Provide the (x, y) coordinate of the cell's center where the given text is located.  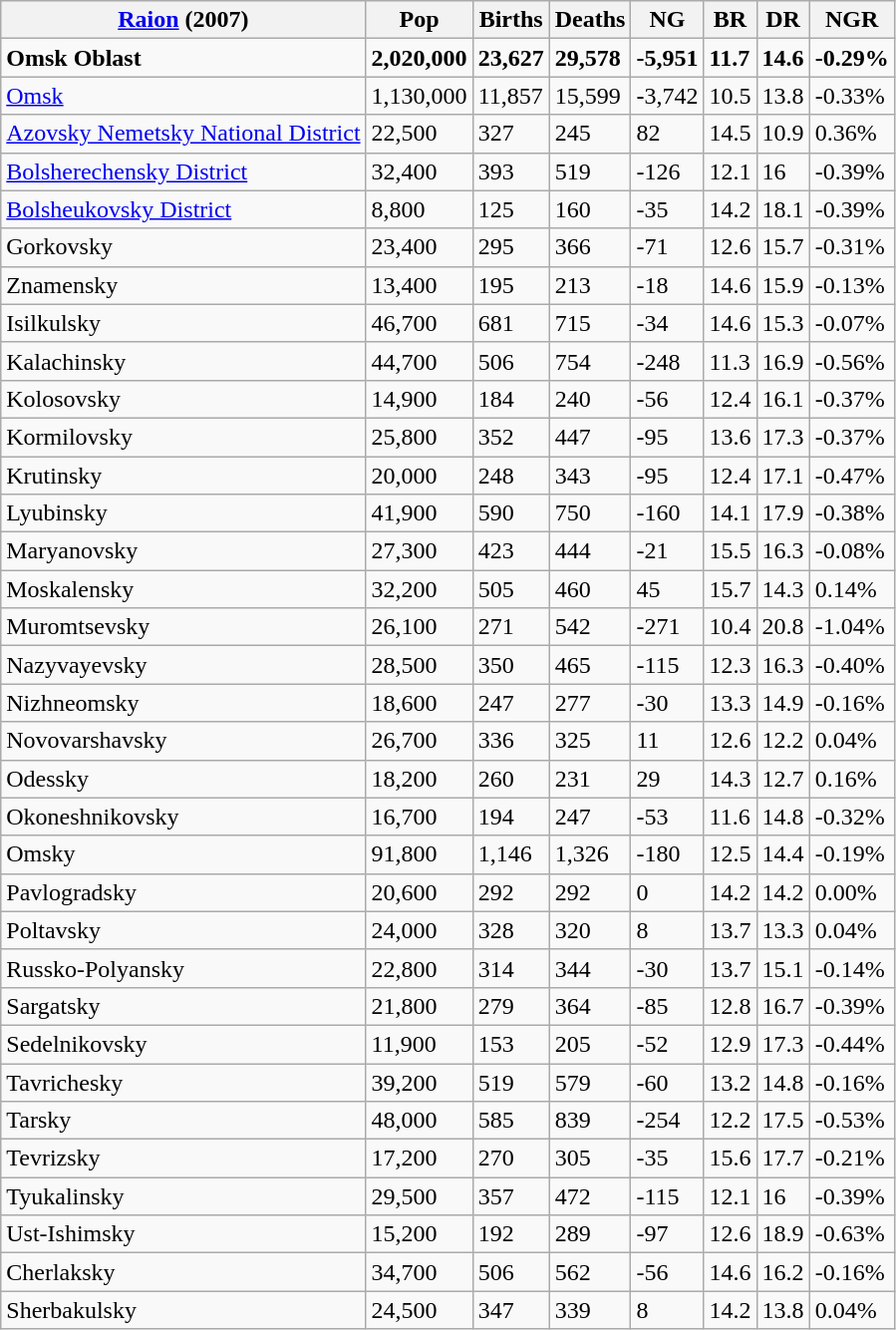
Isilkulsky (183, 323)
15,599 (590, 96)
13.6 (730, 437)
-0.63% (851, 1234)
24,000 (419, 930)
15.1 (783, 968)
Bolsherechensky District (183, 171)
585 (510, 1121)
12.5 (730, 854)
29 (668, 779)
328 (510, 930)
20.8 (783, 627)
Deaths (590, 20)
Nazyvayevsky (183, 665)
194 (510, 817)
Pop (419, 20)
8,800 (419, 209)
192 (510, 1234)
18.1 (783, 209)
542 (590, 627)
Odessky (183, 779)
Sargatsky (183, 1006)
-0.14% (851, 968)
15.6 (730, 1159)
18,600 (419, 703)
-5,951 (668, 58)
-71 (668, 247)
-97 (668, 1234)
279 (510, 1006)
447 (590, 437)
Novovarshavsky (183, 741)
231 (590, 779)
240 (590, 399)
11.3 (730, 361)
325 (590, 741)
10.4 (730, 627)
12.7 (783, 779)
472 (590, 1196)
Kormilovsky (183, 437)
153 (510, 1044)
213 (590, 285)
0.00% (851, 892)
13.2 (730, 1082)
Russko-Polyansky (183, 968)
39,200 (419, 1082)
750 (590, 513)
Nizhneomsky (183, 703)
Raion (2007) (183, 20)
26,100 (419, 627)
11 (668, 741)
-0.38% (851, 513)
11,857 (510, 96)
Maryanovsky (183, 551)
22,800 (419, 968)
350 (510, 665)
BR (730, 20)
15.9 (783, 285)
-180 (668, 854)
Moskalensky (183, 589)
Poltavsky (183, 930)
-52 (668, 1044)
12.9 (730, 1044)
-0.29% (851, 58)
82 (668, 134)
423 (510, 551)
34,700 (419, 1272)
357 (510, 1196)
-0.33% (851, 96)
-0.08% (851, 551)
579 (590, 1082)
32,400 (419, 171)
-0.44% (851, 1044)
14.4 (783, 854)
41,900 (419, 513)
1,146 (510, 854)
22,500 (419, 134)
-3,742 (668, 96)
-34 (668, 323)
-60 (668, 1082)
17.5 (783, 1121)
754 (590, 361)
-0.47% (851, 476)
320 (590, 930)
195 (510, 285)
Okoneshnikovsky (183, 817)
-160 (668, 513)
-0.40% (851, 665)
295 (510, 247)
-0.31% (851, 247)
-271 (668, 627)
Ust-Ishimsky (183, 1234)
27,300 (419, 551)
-0.53% (851, 1121)
Pavlogradsky (183, 892)
-254 (668, 1121)
17,200 (419, 1159)
-248 (668, 361)
Births (510, 20)
Azovsky Nemetsky National District (183, 134)
160 (590, 209)
839 (590, 1121)
562 (590, 1272)
343 (590, 476)
205 (590, 1044)
314 (510, 968)
14,900 (419, 399)
1,130,000 (419, 96)
45 (668, 589)
16,700 (419, 817)
505 (510, 589)
-126 (668, 171)
352 (510, 437)
Cherlaksky (183, 1272)
-21 (668, 551)
0 (668, 892)
460 (590, 589)
Omsk (183, 96)
289 (590, 1234)
245 (590, 134)
590 (510, 513)
32,200 (419, 589)
347 (510, 1310)
26,700 (419, 741)
260 (510, 779)
20,600 (419, 892)
Tavrichesky (183, 1082)
Omsky (183, 854)
23,627 (510, 58)
-0.13% (851, 285)
366 (590, 247)
23,400 (419, 247)
305 (590, 1159)
715 (590, 323)
Bolsheukovsky District (183, 209)
271 (510, 627)
12.3 (730, 665)
Tyukalinsky (183, 1196)
364 (590, 1006)
-1.04% (851, 627)
48,000 (419, 1121)
-53 (668, 817)
NGR (851, 20)
10.5 (730, 96)
16.7 (783, 1006)
-0.32% (851, 817)
444 (590, 551)
15,200 (419, 1234)
270 (510, 1159)
-18 (668, 285)
Omsk Oblast (183, 58)
91,800 (419, 854)
0.16% (851, 779)
125 (510, 209)
465 (590, 665)
-0.07% (851, 323)
-0.19% (851, 854)
29,578 (590, 58)
184 (510, 399)
17.1 (783, 476)
15.3 (783, 323)
Muromtsevsky (183, 627)
393 (510, 171)
18.9 (783, 1234)
277 (590, 703)
0.36% (851, 134)
Krutinsky (183, 476)
DR (783, 20)
46,700 (419, 323)
18,200 (419, 779)
Lyubinsky (183, 513)
16.9 (783, 361)
Kalachinsky (183, 361)
17.9 (783, 513)
10.9 (783, 134)
16.2 (783, 1272)
13,400 (419, 285)
24,500 (419, 1310)
336 (510, 741)
16.1 (783, 399)
14.9 (783, 703)
339 (590, 1310)
-0.21% (851, 1159)
2,020,000 (419, 58)
Sedelnikovsky (183, 1044)
11.7 (730, 58)
20,000 (419, 476)
NG (668, 20)
Gorkovsky (183, 247)
0.14% (851, 589)
Tarsky (183, 1121)
11.6 (730, 817)
29,500 (419, 1196)
344 (590, 968)
12.8 (730, 1006)
681 (510, 323)
28,500 (419, 665)
248 (510, 476)
21,800 (419, 1006)
-0.56% (851, 361)
14.5 (730, 134)
327 (510, 134)
Tevrizsky (183, 1159)
11,900 (419, 1044)
1,326 (590, 854)
14.1 (730, 513)
Znamensky (183, 285)
Kolosovsky (183, 399)
17.7 (783, 1159)
15.5 (730, 551)
25,800 (419, 437)
-85 (668, 1006)
44,700 (419, 361)
Sherbakulsky (183, 1310)
